Detect which cell encompasses the target text, then output its [X, Y] center coordinate. 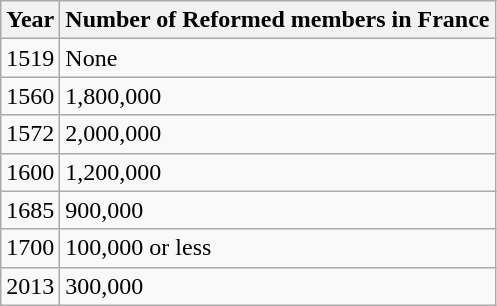
1560 [30, 96]
1572 [30, 134]
2,000,000 [278, 134]
100,000 or less [278, 248]
1700 [30, 248]
1685 [30, 210]
300,000 [278, 286]
None [278, 58]
1,200,000 [278, 172]
900,000 [278, 210]
1,800,000 [278, 96]
2013 [30, 286]
Number of Reformed members in France [278, 20]
1600 [30, 172]
1519 [30, 58]
Year [30, 20]
